Pinpoint the cell where the given text exists, returning its (X, Y) midpoint coordinate. 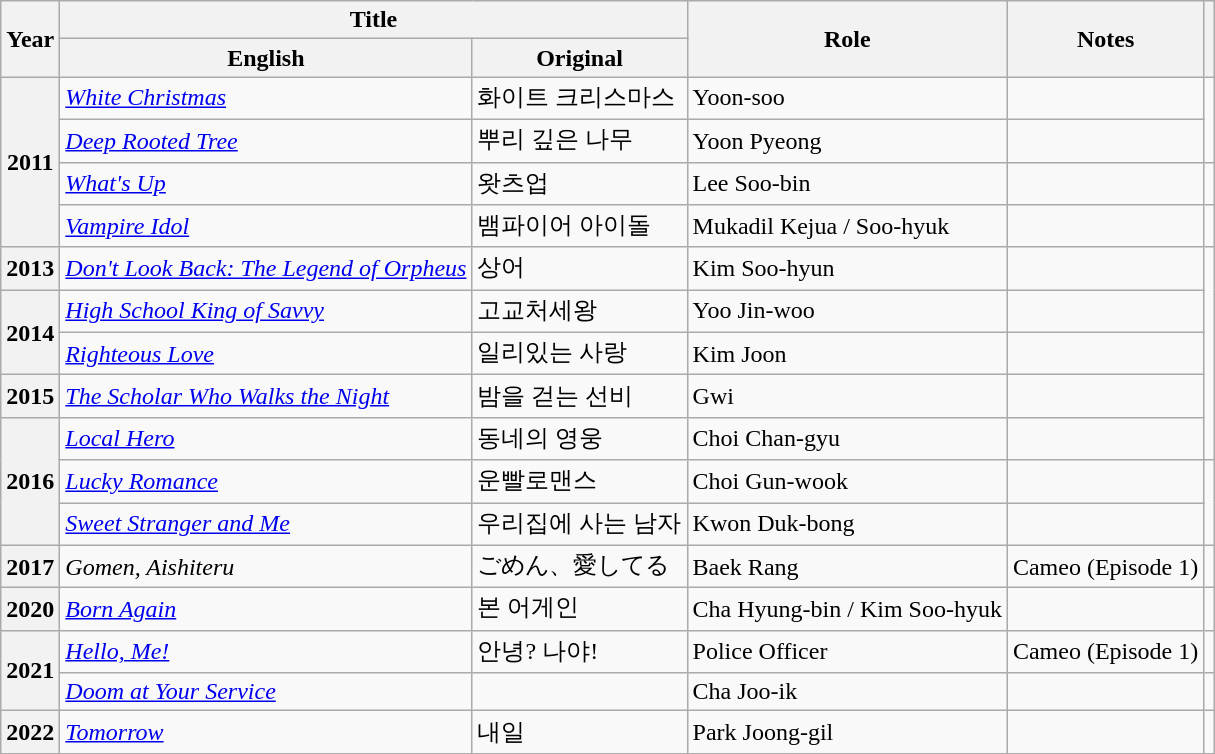
Doom at Your Service (266, 692)
Righteous Love (266, 354)
Choi Chan-gyu (847, 438)
Sweet Stranger and Me (266, 524)
뱀파이어 아이돌 (580, 226)
Hello, Me! (266, 652)
고교처세왕 (580, 312)
본 어게인 (580, 610)
Lee Soo-bin (847, 184)
Notes (1105, 39)
2013 (30, 268)
운빨로맨스 (580, 482)
2011 (30, 162)
Born Again (266, 610)
Yoo Jin-woo (847, 312)
일리있는 사랑 (580, 354)
Cha Hyung-bin / Kim Soo-hyuk (847, 610)
2017 (30, 566)
Original (580, 58)
Baek Rang (847, 566)
Choi Gun-wook (847, 482)
Deep Rooted Tree (266, 140)
2016 (30, 481)
Gomen, Aishiteru (266, 566)
What's Up (266, 184)
English (266, 58)
The Scholar Who Walks the Night (266, 396)
Tomorrow (266, 732)
안녕? 나야! (580, 652)
2020 (30, 610)
Kim Soo-hyun (847, 268)
Park Joong-gil (847, 732)
Title (374, 20)
2022 (30, 732)
밤을 걷는 선비 (580, 396)
Role (847, 39)
뿌리 깊은 나무 (580, 140)
Lucky Romance (266, 482)
Kim Joon (847, 354)
2021 (30, 670)
Year (30, 39)
동네의 영웅 (580, 438)
2014 (30, 332)
Local Hero (266, 438)
White Christmas (266, 98)
Kwon Duk-bong (847, 524)
Yoon-soo (847, 98)
Gwi (847, 396)
Vampire Idol (266, 226)
ごめん、愛してる (580, 566)
Cha Joo-ik (847, 692)
왓츠업 (580, 184)
2015 (30, 396)
화이트 크리스마스 (580, 98)
Yoon Pyeong (847, 140)
내일 (580, 732)
우리집에 사는 남자 (580, 524)
상어 (580, 268)
Don't Look Back: The Legend of Orpheus (266, 268)
Police Officer (847, 652)
High School King of Savvy (266, 312)
Mukadil Kejua / Soo-hyuk (847, 226)
